Identify which cell holds the provided text, then report its [X, Y] central coordinate. 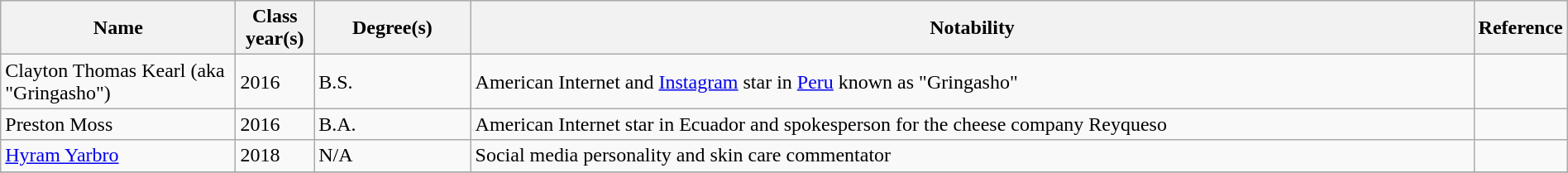
2018 [275, 156]
Hyram Yarbro [118, 156]
Social media personality and skin care commentator [973, 156]
Reference [1520, 28]
Preston Moss [118, 124]
B.S. [392, 81]
American Internet star in Ecuador and spokesperson for the cheese company Reyqueso [973, 124]
N/A [392, 156]
American Internet and Instagram star in Peru known as "Gringasho" [973, 81]
B.A. [392, 124]
Clayton Thomas Kearl (aka "Gringasho") [118, 81]
Class year(s) [275, 28]
Degree(s) [392, 28]
Name [118, 28]
Notability [973, 28]
